Return the (X, Y) coordinate for the center point of the cell that contains the specified text.  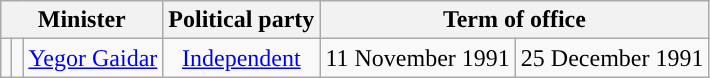
25 December 1991 (612, 58)
11 November 1991 (418, 58)
Political party (242, 20)
Term of office (514, 20)
Yegor Gaidar (93, 58)
Minister (82, 20)
Independent (242, 58)
